Return the (X, Y) coordinate for the center point of the cell that contains the specified text.  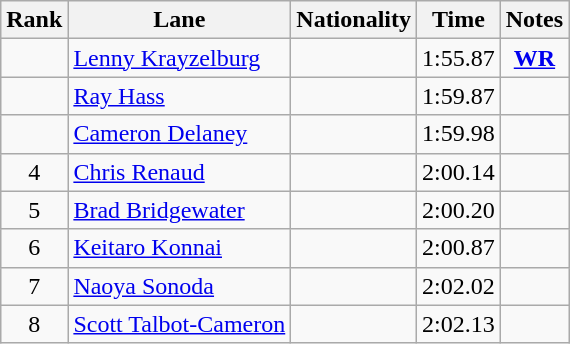
8 (34, 324)
Notes (534, 20)
Scott Talbot-Cameron (180, 324)
2:02.02 (459, 286)
1:59.98 (459, 134)
1:55.87 (459, 58)
Rank (34, 20)
2:00.14 (459, 172)
2:00.87 (459, 248)
Time (459, 20)
Chris Renaud (180, 172)
2:02.13 (459, 324)
Naoya Sonoda (180, 286)
6 (34, 248)
Lane (180, 20)
Lenny Krayzelburg (180, 58)
Ray Hass (180, 96)
2:00.20 (459, 210)
4 (34, 172)
7 (34, 286)
Nationality (354, 20)
Brad Bridgewater (180, 210)
WR (534, 58)
1:59.87 (459, 96)
5 (34, 210)
Keitaro Konnai (180, 248)
Cameron Delaney (180, 134)
